Detect which cell encompasses the target text, then output its (X, Y) center coordinate. 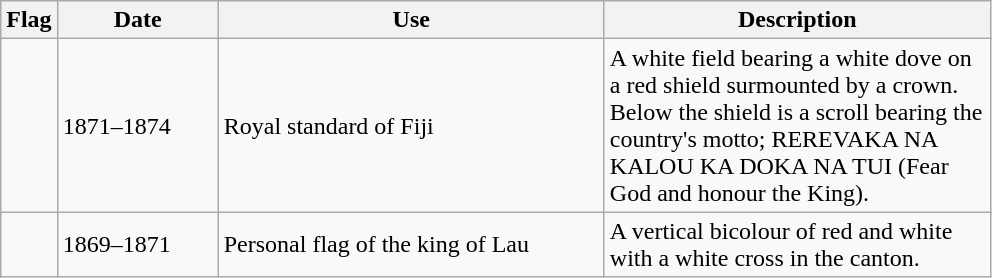
Royal standard of Fiji (411, 126)
1871–1874 (138, 126)
Date (138, 20)
A vertical bicolour of red and white with a white cross in the canton. (797, 244)
1869–1871 (138, 244)
Use (411, 20)
Description (797, 20)
Flag (29, 20)
Personal flag of the king of Lau (411, 244)
